Locate the cell with the specified text and output its [X, Y] center coordinate. 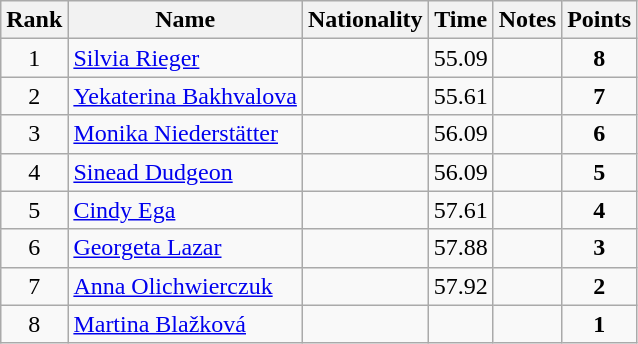
Rank [34, 20]
57.88 [460, 248]
57.61 [460, 210]
Time [460, 20]
Martina Blažková [186, 324]
Sinead Dudgeon [186, 172]
55.61 [460, 96]
Monika Niederstätter [186, 134]
55.09 [460, 58]
Silvia Rieger [186, 58]
Georgeta Lazar [186, 248]
Cindy Ega [186, 210]
57.92 [460, 286]
Notes [527, 20]
Anna Olichwierczuk [186, 286]
Yekaterina Bakhvalova [186, 96]
Points [600, 20]
Nationality [365, 20]
Name [186, 20]
